Locate the cell with the specified text and output its [X, Y] center coordinate. 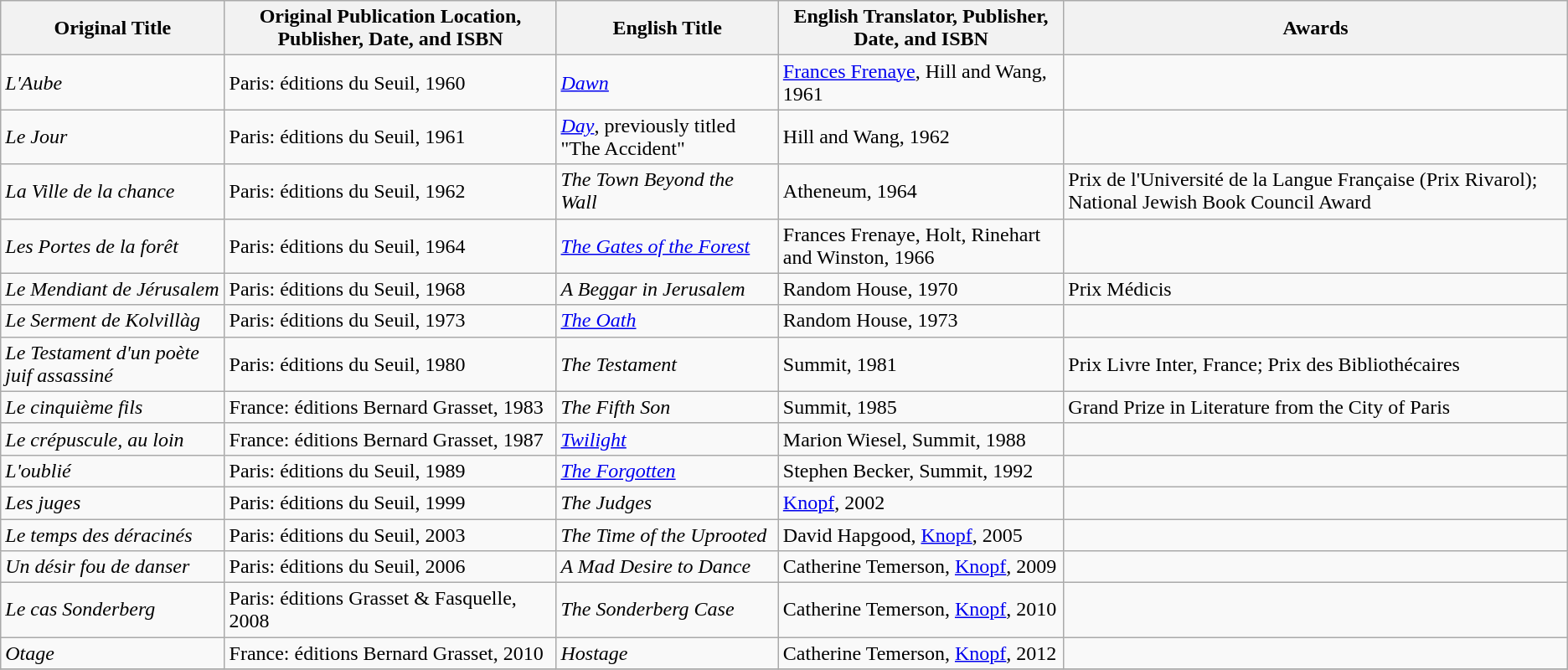
Original Publication Location, Publisher, Date, and ISBN [390, 28]
Paris: éditions du Seuil, 1968 [390, 289]
Paris: éditions du Seuil, 1999 [390, 502]
Paris: éditions du Seuil, 1960 [390, 82]
The Gates of the Forest [667, 246]
The Forgotten [667, 471]
Otage [112, 653]
Random House, 1973 [921, 321]
L'Aube [112, 82]
France: éditions Bernard Grasset, 2010 [390, 653]
Paris: éditions du Seuil, 1961 [390, 137]
The Oath [667, 321]
Stephen Becker, Summit, 1992 [921, 471]
The Testament [667, 363]
The Fifth Son [667, 407]
Hostage [667, 653]
A Mad Desire to Dance [667, 567]
Summit, 1981 [921, 363]
Le Mendiant de Jérusalem [112, 289]
Paris: éditions du Seuil, 2003 [390, 535]
Le cas Sonderberg [112, 610]
Le temps des déracinés [112, 535]
Catherine Temerson, Knopf, 2009 [921, 567]
Catherine Temerson, Knopf, 2010 [921, 610]
Prix de l'Université de la Langue Française (Prix Rivarol); National Jewish Book Council Award [1315, 191]
English Title [667, 28]
Les juges [112, 502]
Hill and Wang, 1962 [921, 137]
Frances Frenaye, Holt, Rinehart and Winston, 1966 [921, 246]
Knopf, 2002 [921, 502]
Le Jour [112, 137]
Les Portes de la forêt [112, 246]
The Sonderberg Case [667, 610]
English Translator, Publisher, Date, and ISBN [921, 28]
Paris: éditions Grasset & Fasquelle, 2008 [390, 610]
Le Testament d'un poète juif assassiné [112, 363]
Summit, 1985 [921, 407]
Paris: éditions du Seuil, 1962 [390, 191]
Original Title [112, 28]
The Town Beyond the Wall [667, 191]
Marion Wiesel, Summit, 1988 [921, 439]
Le crépuscule, au loin [112, 439]
Paris: éditions du Seuil, 2006 [390, 567]
Awards [1315, 28]
Le cinquième fils [112, 407]
Prix Livre Inter, France; Prix des Bibliothécaires [1315, 363]
L'oublié [112, 471]
Atheneum, 1964 [921, 191]
The Time of the Uprooted [667, 535]
The Judges [667, 502]
La Ville de la chance [112, 191]
Dawn [667, 82]
Paris: éditions du Seuil, 1989 [390, 471]
David Hapgood, Knopf, 2005 [921, 535]
Frances Frenaye, Hill and Wang, 1961 [921, 82]
Day, previously titled "The Accident" [667, 137]
Twilight [667, 439]
A Beggar in Jerusalem [667, 289]
Grand Prize in Literature from the City of Paris [1315, 407]
France: éditions Bernard Grasset, 1983 [390, 407]
Paris: éditions du Seuil, 1980 [390, 363]
Paris: éditions du Seuil, 1964 [390, 246]
Catherine Temerson, Knopf, 2012 [921, 653]
Random House, 1970 [921, 289]
Prix Médicis [1315, 289]
Le Serment de Kolvillàg [112, 321]
Un désir fou de danser [112, 567]
France: éditions Bernard Grasset, 1987 [390, 439]
Paris: éditions du Seuil, 1973 [390, 321]
